Output the [x, y] coordinate of the center of the cell containing the given text.  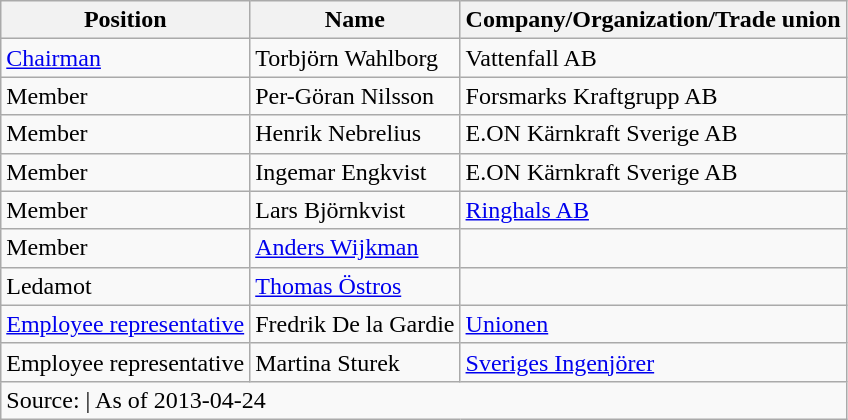
Name [355, 20]
Sveriges Ingenjörer [653, 362]
Company/Organization/Trade union [653, 20]
Per-Göran Nilsson [355, 96]
Ledamot [126, 286]
Martina Sturek [355, 362]
Anders Wijkman [355, 248]
Vattenfall AB [653, 58]
Lars Björnkvist [355, 210]
Source: | As of 2013-04-24 [424, 400]
Ringhals AB [653, 210]
Unionen [653, 324]
Ingemar Engkvist [355, 172]
Chairman [126, 58]
Fredrik De la Gardie [355, 324]
Forsmarks Kraftgrupp AB [653, 96]
Henrik Nebrelius [355, 134]
Position [126, 20]
Torbjörn Wahlborg [355, 58]
Thomas Östros [355, 286]
